Find where the given text appears and provide that cell's center as (X, Y) coordinate. 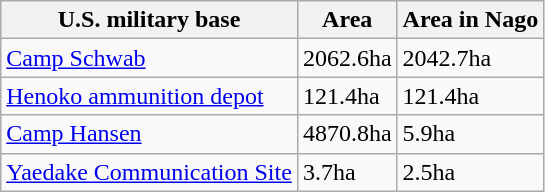
Camp Schwab (150, 58)
5.9ha (470, 134)
Henoko ammunition depot (150, 96)
Area in Nago (470, 20)
U.S. military base (150, 20)
Camp Hansen (150, 134)
2042.7ha (470, 58)
2062.6ha (347, 58)
4870.8ha (347, 134)
2.5ha (470, 172)
Area (347, 20)
Yaedake Communication Site (150, 172)
3.7ha (347, 172)
